For the text-containing cell, return its midpoint in (X, Y) coordinate format. 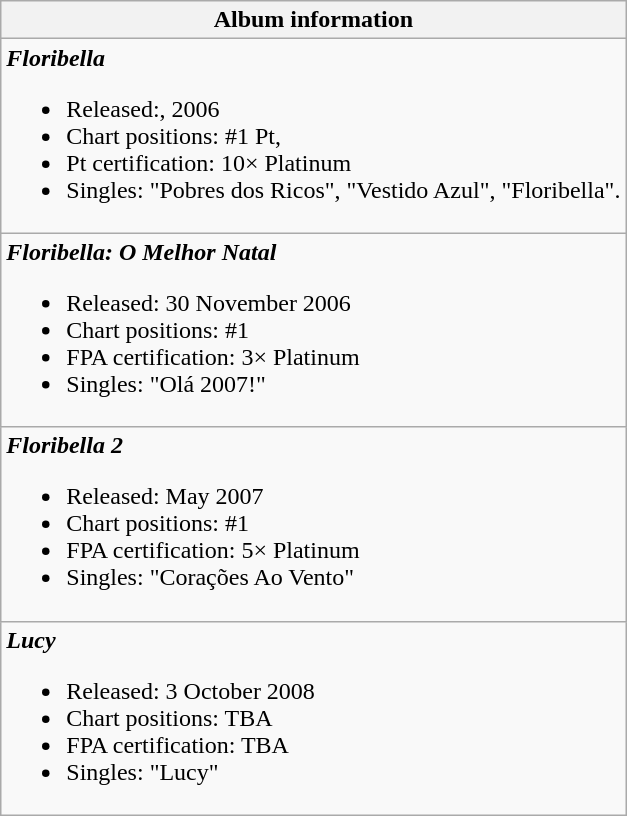
LucyReleased: 3 October 2008Chart positions: TBAFPA certification: TBASingles: "Lucy" (314, 718)
Album information (314, 20)
Floribella 2Released: May 2007Chart positions: #1FPA certification: 5× PlatinumSingles: "Corações Ao Vento" (314, 524)
Floribella: O Melhor NatalReleased: 30 November 2006Chart positions: #1FPA certification: 3× PlatinumSingles: "Olá 2007!" (314, 330)
FloribellaReleased:, 2006Chart positions: #1 Pt,Pt certification: 10× PlatinumSingles: "Pobres dos Ricos", "Vestido Azul", "Floribella". (314, 136)
